Scan for the cell matching the given text and deliver its (x, y) coordinate at center. 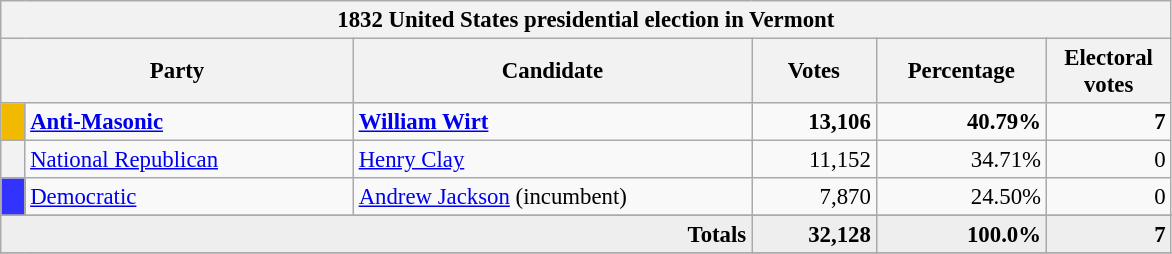
40.79% (961, 122)
National Republican (189, 160)
Democratic (189, 197)
Andrew Jackson (incumbent) (552, 197)
Henry Clay (552, 160)
1832 United States presidential election in Vermont (586, 20)
Totals (376, 235)
William Wirt (552, 122)
32,128 (814, 235)
Party (178, 72)
34.71% (961, 160)
Electoral votes (1108, 72)
7,870 (814, 197)
Anti-Masonic (189, 122)
13,106 (814, 122)
Percentage (961, 72)
Candidate (552, 72)
Votes (814, 72)
11,152 (814, 160)
24.50% (961, 197)
100.0% (961, 235)
